Pinpoint the cell where the given text exists, returning its [X, Y] midpoint coordinate. 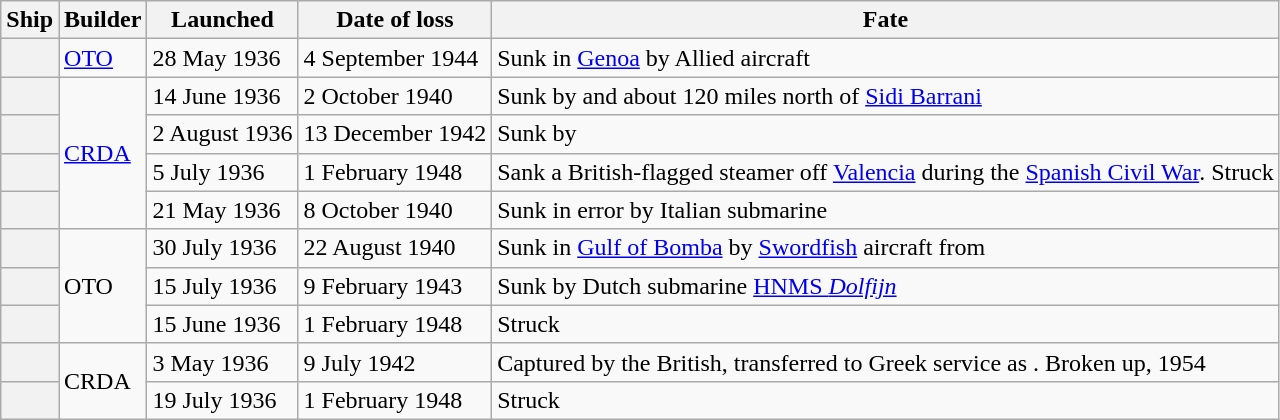
19 July 1936 [222, 400]
4 September 1944 [395, 58]
28 May 1936 [222, 58]
3 May 1936 [222, 362]
Captured by the British, transferred to Greek service as . Broken up, 1954 [886, 362]
8 October 1940 [395, 210]
15 June 1936 [222, 324]
Fate [886, 20]
Ship [30, 20]
Sunk by [886, 134]
Builder [103, 20]
Sunk in Gulf of Bomba by Swordfish aircraft from [886, 248]
Date of loss [395, 20]
14 June 1936 [222, 96]
5 July 1936 [222, 172]
30 July 1936 [222, 248]
2 October 1940 [395, 96]
2 August 1936 [222, 134]
Launched [222, 20]
Sunk in Genoa by Allied aircraft [886, 58]
9 February 1943 [395, 286]
21 May 1936 [222, 210]
15 July 1936 [222, 286]
13 December 1942 [395, 134]
Sunk by Dutch submarine HNMS Dolfijn [886, 286]
Sank a British-flagged steamer off Valencia during the Spanish Civil War. Struck [886, 172]
22 August 1940 [395, 248]
Sunk in error by Italian submarine [886, 210]
Sunk by and about 120 miles north of Sidi Barrani [886, 96]
9 July 1942 [395, 362]
